Locate the cell with the specified text and output its [x, y] center coordinate. 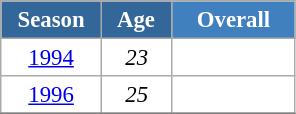
1994 [52, 58]
Season [52, 20]
25 [136, 95]
Overall [234, 20]
23 [136, 58]
Age [136, 20]
1996 [52, 95]
